Search for the cell housing the specified text and yield its (X, Y) center coordinate. 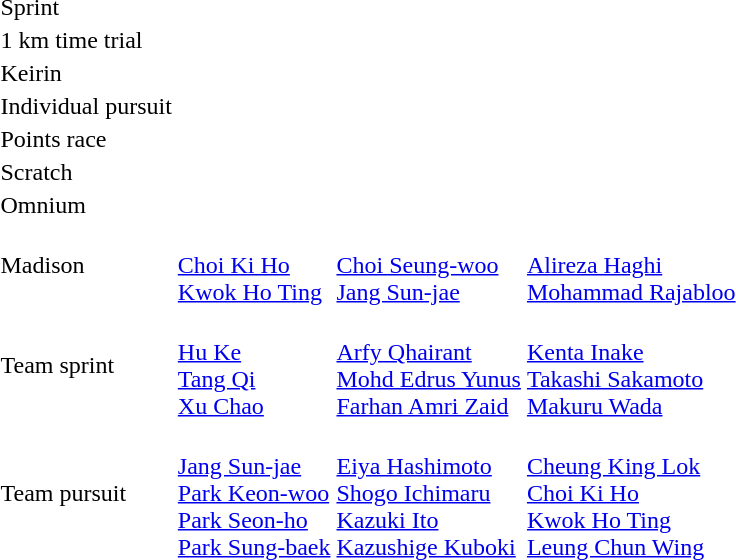
Choi Ki HoKwok Ho Ting (254, 265)
Arfy QhairantMohd Edrus YunusFarhan Amri Zaid (428, 366)
Choi Seung-wooJang Sun-jae (428, 265)
Hu KeTang QiXu Chao (254, 366)
